Extract the (x, y) coordinate from the center of the cell holding the provided text.  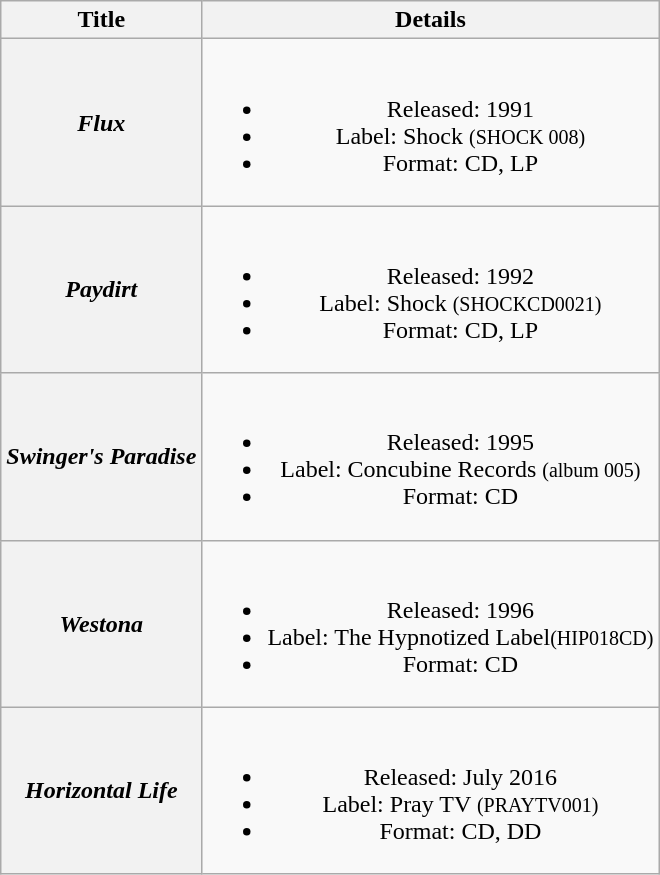
Title (102, 20)
Released: July 2016Label: Pray TV (PRAYTV001)Format: CD, DD (430, 790)
Swinger's Paradise (102, 456)
Paydirt (102, 290)
Released: 1991Label: Shock (SHOCK 008)Format: CD, LP (430, 122)
Released: 1995Label: Concubine Records (album 005)Format: CD (430, 456)
Released: 1996Label: The Hypnotized Label(HIP018CD)Format: CD (430, 624)
Details (430, 20)
Flux (102, 122)
Horizontal Life (102, 790)
Released: 1992Label: Shock (SHOCKCD0021)Format: CD, LP (430, 290)
Westona (102, 624)
